Search for the cell housing the specified text and yield its (x, y) center coordinate. 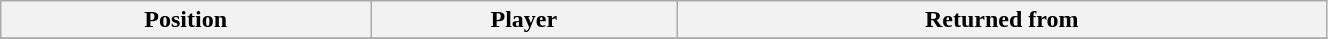
Position (186, 20)
Returned from (1002, 20)
Player (524, 20)
